Pinpoint the cell where the given text exists, returning its (X, Y) midpoint coordinate. 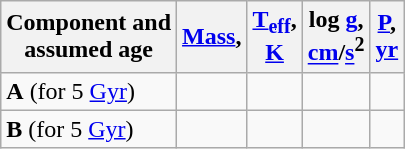
Teff,K (274, 37)
B (for 5 Gyr) (89, 129)
Mass, (212, 37)
A (for 5 Gyr) (89, 91)
log g,cm/s2 (336, 37)
P,yr (387, 37)
Component andassumed age (89, 37)
